Scan for the cell matching the given text and deliver its (X, Y) coordinate at center. 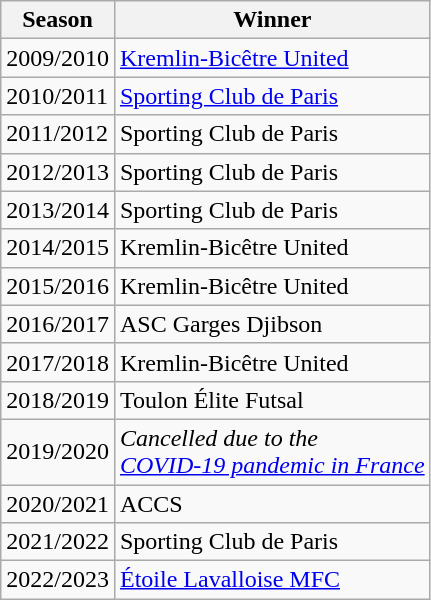
2011/2012 (58, 134)
ASC Garges Djibson (272, 324)
Season (58, 20)
Cancelled due to theCOVID-19 pandemic in France (272, 452)
2013/2014 (58, 210)
2012/2013 (58, 172)
2021/2022 (58, 542)
2017/2018 (58, 362)
ACCS (272, 503)
Étoile Lavalloise MFC (272, 580)
2015/2016 (58, 286)
2010/2011 (58, 96)
Toulon Élite Futsal (272, 400)
2020/2021 (58, 503)
2014/2015 (58, 248)
Winner (272, 20)
2019/2020 (58, 452)
2022/2023 (58, 580)
2009/2010 (58, 58)
2018/2019 (58, 400)
2016/2017 (58, 324)
